Locate the cell with the specified text and output its (x, y) center coordinate. 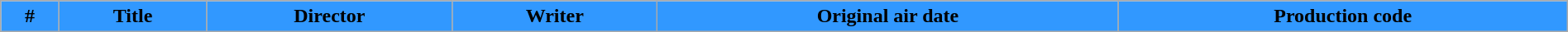
Original air date (888, 16)
Director (329, 16)
Title (132, 16)
Writer (555, 16)
# (30, 16)
Production code (1343, 16)
